Search for the cell housing the specified text and yield its [x, y] center coordinate. 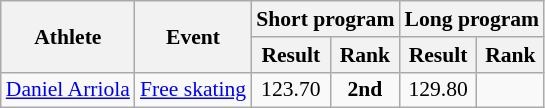
Athlete [68, 36]
Short program [325, 19]
129.80 [438, 90]
123.70 [290, 90]
2nd [364, 90]
Free skating [193, 90]
Long program [472, 19]
Event [193, 36]
Daniel Arriola [68, 90]
